Determine the [x, y] coordinate at the center of the cell enclosing the given text.  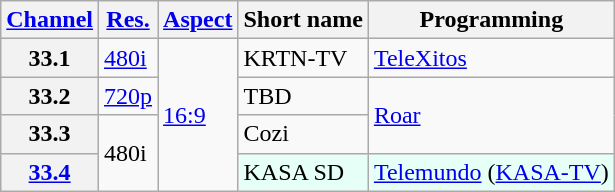
Res. [128, 20]
Short name [303, 20]
Roar [491, 115]
Aspect [198, 20]
33.1 [50, 58]
KASA SD [303, 172]
33.4 [50, 172]
33.3 [50, 134]
KRTN-TV [303, 58]
16:9 [198, 115]
Programming [491, 20]
720p [128, 96]
Cozi [303, 134]
TeleXitos [491, 58]
TBD [303, 96]
Telemundo (KASA-TV) [491, 172]
Channel [50, 20]
33.2 [50, 96]
